Determine the (x, y) coordinate at the center of the cell enclosing the given text.  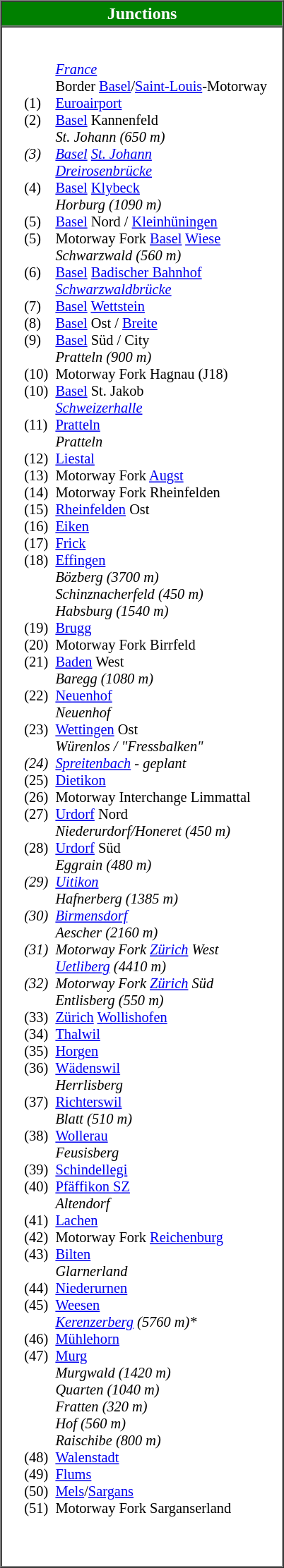
Hafnerberg (1385 m) (161, 899)
(2) (40, 121)
(36) (40, 1069)
(30) (40, 916)
(45) (40, 1306)
(46) (40, 1339)
(43) (40, 1255)
Frick (161, 544)
Walenstadt (161, 1458)
France (161, 70)
(23) (40, 730)
Mels/Sargans (161, 1492)
Motorway Fork Zürich Süd (161, 984)
Motorway Fork Hagnau (J18) (161, 375)
Motorway Interchange Limmattal (161, 798)
Basel Badischer Bahnhof (161, 273)
Schweizerhalle (161, 408)
(11) (40, 425)
Basel Nord / Kleinhüningen (161, 222)
Motorway Fork Birrfeld (161, 645)
Euroairport (161, 104)
(17) (40, 544)
(18) (40, 561)
Feusisberg (161, 1153)
Motorway Fork Rheinfelden (161, 493)
Mühlehorn (161, 1339)
Altendorf (161, 1204)
Bilten (161, 1255)
Basel St. Johann (161, 154)
Raischibe (800 m) (161, 1441)
Basel Wettstein (161, 307)
(27) (40, 815)
Basel Ost / Breite (161, 324)
Motorway Fork Basel Wiese (161, 239)
(13) (40, 476)
Urdorf Nord (161, 815)
Basel Kannenfeld (161, 121)
(51) (40, 1509)
(24) (40, 764)
Eggrain (480 m) (161, 865)
(48) (40, 1458)
Murgwald (1420 m) (161, 1373)
Rheinfelden Ost (161, 510)
Motorway Fork Reichenburg (161, 1238)
Liestal (161, 459)
Schwarzwald (560 m) (161, 256)
(9) (40, 341)
Baden West (161, 662)
Thalwil (161, 1035)
Basel Süd / City (161, 341)
Uitikon (161, 882)
Pratteln (900 m) (161, 358)
Habsburg (1540 m) (161, 612)
(42) (40, 1238)
Motorway Fork Augst (161, 476)
(7) (40, 307)
(38) (40, 1136)
Hof (560 m) (161, 1424)
Wollerau (161, 1136)
Brugg (161, 628)
Quarten (1040 m) (161, 1390)
(35) (40, 1052)
Effingen (161, 561)
(22) (40, 696)
Baregg (1080 m) (161, 679)
(50) (40, 1492)
(15) (40, 510)
(47) (40, 1356)
Niederurdorf/Honeret (450 m) (161, 832)
Lachen (161, 1221)
(12) (40, 459)
Kerenzerberg (5760 m)* (161, 1323)
(33) (40, 1018)
(16) (40, 527)
(44) (40, 1289)
Weesen (161, 1306)
(37) (40, 1102)
St. Johann (650 m) (161, 138)
(21) (40, 662)
Basel St. Jakob (161, 391)
Border Basel/Saint-Louis-Motorway (161, 87)
(14) (40, 493)
(34) (40, 1035)
Richterswil (161, 1102)
Birmensdorf (161, 916)
Schinznacherfeld (450 m) (161, 595)
Würenlos / "Fressbalken" (161, 747)
(31) (40, 950)
(39) (40, 1170)
(20) (40, 645)
Eiken (161, 527)
Zürich Wollishofen (161, 1018)
Spreitenbach - geplant (161, 764)
Pfäffikon SZ (161, 1187)
Wädenswil (161, 1069)
Blatt (510 m) (161, 1119)
(28) (40, 849)
(8) (40, 324)
(40) (40, 1187)
(25) (40, 781)
Urdorf Süd (161, 849)
Entlisberg (550 m) (161, 1001)
(49) (40, 1475)
Glarnerland (161, 1272)
Uetliberg (4410 m) (161, 967)
Basel Klybeck (161, 188)
Motorway Fork Zürich West (161, 950)
Horburg (1090 m) (161, 205)
Niederurnen (161, 1289)
Aescher (2160 m) (161, 933)
(3) (40, 154)
Dietikon (161, 781)
Wettingen Ost (161, 730)
Herrlisberg (161, 1086)
(32) (40, 984)
Fratten (320 m) (161, 1407)
(4) (40, 188)
Dreirosenbrücke (161, 171)
Bözberg (3700 m) (161, 578)
Motorway Fork Sarganserland (161, 1509)
Murg (161, 1356)
(26) (40, 798)
(41) (40, 1221)
Schwarzwaldbrücke (161, 290)
Horgen (161, 1052)
(1) (40, 104)
Schindellegi (161, 1170)
(6) (40, 273)
(19) (40, 628)
Junctions (143, 14)
Flums (161, 1475)
(29) (40, 882)
